Pinpoint the cell where the given text exists, returning its (X, Y) midpoint coordinate. 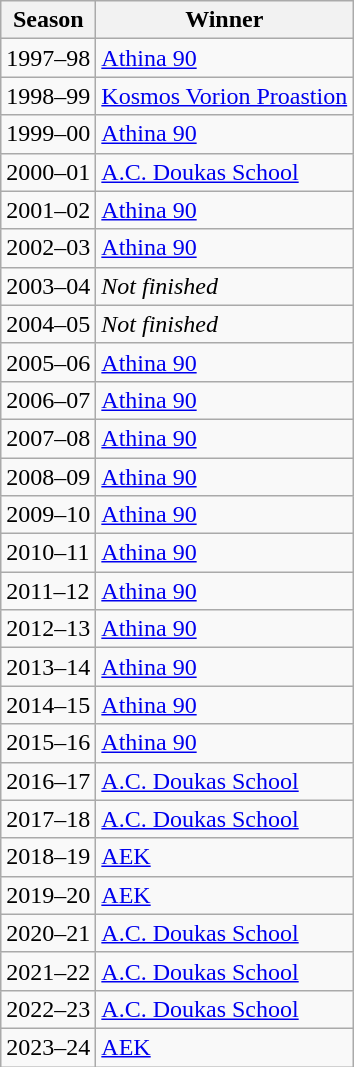
Kosmos Vorion Proastion (224, 96)
2023–24 (48, 1047)
2001–02 (48, 210)
2009–10 (48, 515)
2017–18 (48, 819)
2004–05 (48, 324)
2011–12 (48, 591)
Winner (224, 20)
2015–16 (48, 743)
2013–14 (48, 667)
2021–22 (48, 971)
2019–20 (48, 895)
2016–17 (48, 781)
2010–11 (48, 553)
2020–21 (48, 933)
2006–07 (48, 400)
2000–01 (48, 172)
2002–03 (48, 248)
2007–08 (48, 438)
2003–04 (48, 286)
2012–13 (48, 629)
Season (48, 20)
1998–99 (48, 96)
1999–00 (48, 134)
2008–09 (48, 477)
2014–15 (48, 705)
1997–98 (48, 58)
2018–19 (48, 857)
2022–23 (48, 1009)
2005–06 (48, 362)
